Pinpoint the cell where the given text exists, returning its [X, Y] midpoint coordinate. 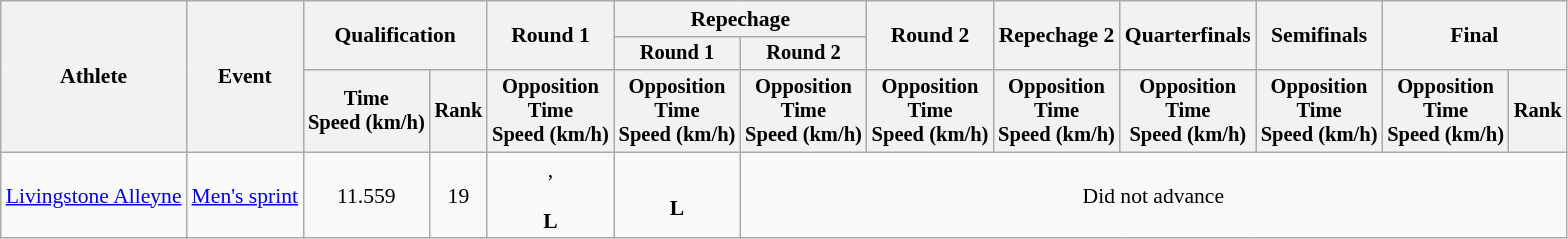
Quarterfinals [1188, 36]
Event [246, 76]
19 [459, 196]
Athlete [94, 76]
Qualification [395, 36]
Final [1474, 36]
Repechage 2 [1056, 36]
Men's sprint [246, 196]
Repechage [740, 19]
L [678, 196]
11.559 [366, 196]
Semifinals [1320, 36]
,L [550, 196]
Did not advance [1153, 196]
Livingstone Alleyne [94, 196]
TimeSpeed (km/h) [366, 111]
